From the cell containing the given text, extract its center point as [x, y] coordinate. 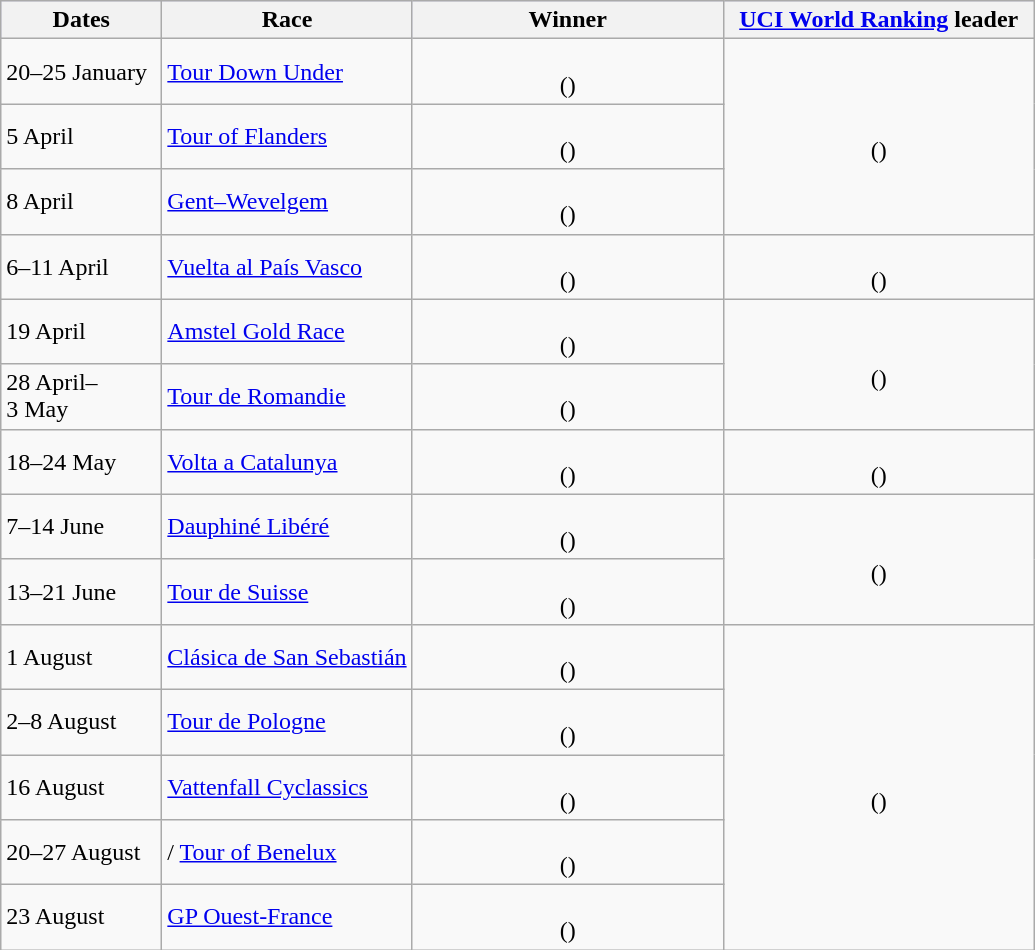
Tour de Pologne [287, 722]
Dates [82, 20]
16 August [82, 786]
13–21 June [82, 592]
/ Tour of Benelux [287, 852]
Clásica de San Sebastián [287, 656]
Gent–Wevelgem [287, 202]
1 August [82, 656]
Dauphiné Libéré [287, 526]
Tour de Romandie [287, 396]
20–25 January [82, 72]
2–8 August [82, 722]
Tour Down Under [287, 72]
18–24 May [82, 462]
Race [287, 20]
Winner [568, 20]
8 April [82, 202]
7–14 June [82, 526]
5 April [82, 136]
Amstel Gold Race [287, 332]
20–27 August [82, 852]
28 April–3 May [82, 396]
Volta a Catalunya [287, 462]
19 April [82, 332]
Tour of Flanders [287, 136]
Tour de Suisse [287, 592]
23 August [82, 918]
6–11 April [82, 266]
UCI World Ranking leader [878, 20]
Vuelta al País Vasco [287, 266]
GP Ouest-France [287, 918]
Vattenfall Cyclassics [287, 786]
